Return (x, y) of the center of cell containing provided text 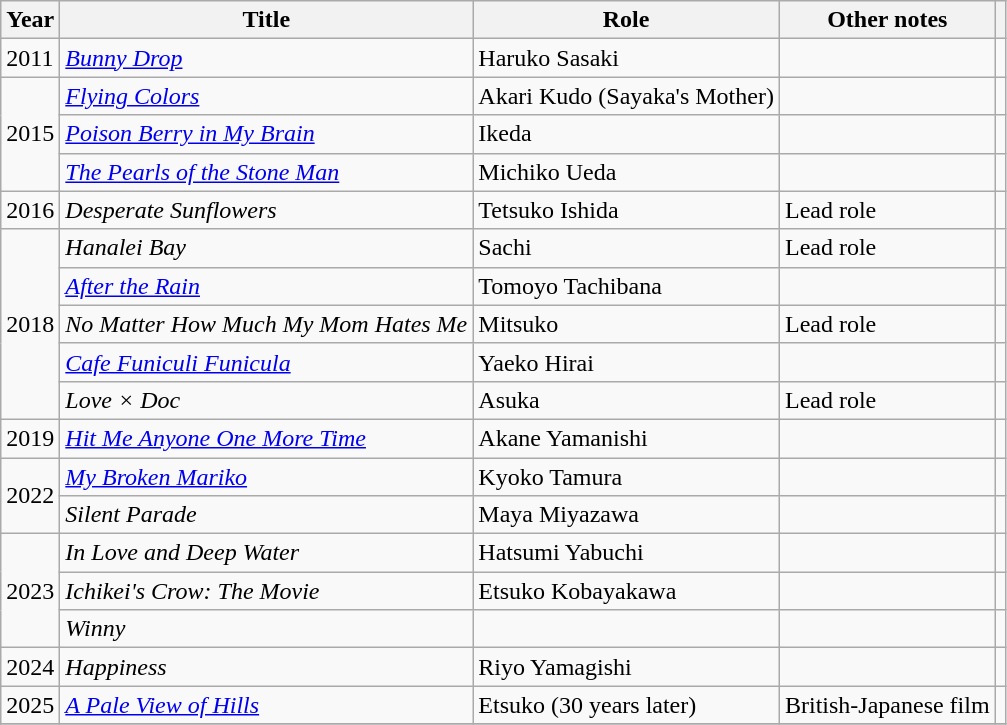
Winny (266, 629)
Happiness (266, 667)
Flying Colors (266, 96)
2016 (30, 210)
2015 (30, 134)
Desperate Sunflowers (266, 210)
Love × Doc (266, 400)
2019 (30, 438)
2025 (30, 705)
2011 (30, 58)
Mitsuko (626, 324)
Hit Me Anyone One More Time (266, 438)
Cafe Funiculi Funicula (266, 362)
Ikeda (626, 134)
Riyo Yamagishi (626, 667)
Other notes (887, 20)
2018 (30, 324)
Akari Kudo (Sayaka's Mother) (626, 96)
After the Rain (266, 286)
2023 (30, 591)
Bunny Drop (266, 58)
2022 (30, 496)
My Broken Mariko (266, 477)
Title (266, 20)
Maya Miyazawa (626, 515)
Hanalei Bay (266, 248)
A Pale View of Hills (266, 705)
British-Japanese film (887, 705)
Etsuko (30 years later) (626, 705)
Poison Berry in My Brain (266, 134)
Hatsumi Yabuchi (626, 553)
Akane Yamanishi (626, 438)
2024 (30, 667)
Yaeko Hirai (626, 362)
In Love and Deep Water (266, 553)
No Matter How Much My Mom Hates Me (266, 324)
Tomoyo Tachibana (626, 286)
Asuka (626, 400)
Sachi (626, 248)
Year (30, 20)
Silent Parade (266, 515)
Tetsuko Ishida (626, 210)
Ichikei's Crow: The Movie (266, 591)
The Pearls of the Stone Man (266, 172)
Kyoko Tamura (626, 477)
Haruko Sasaki (626, 58)
Etsuko Kobayakawa (626, 591)
Role (626, 20)
Michiko Ueda (626, 172)
